Provide the (X, Y) coordinate of the cell's center where the given text is located.  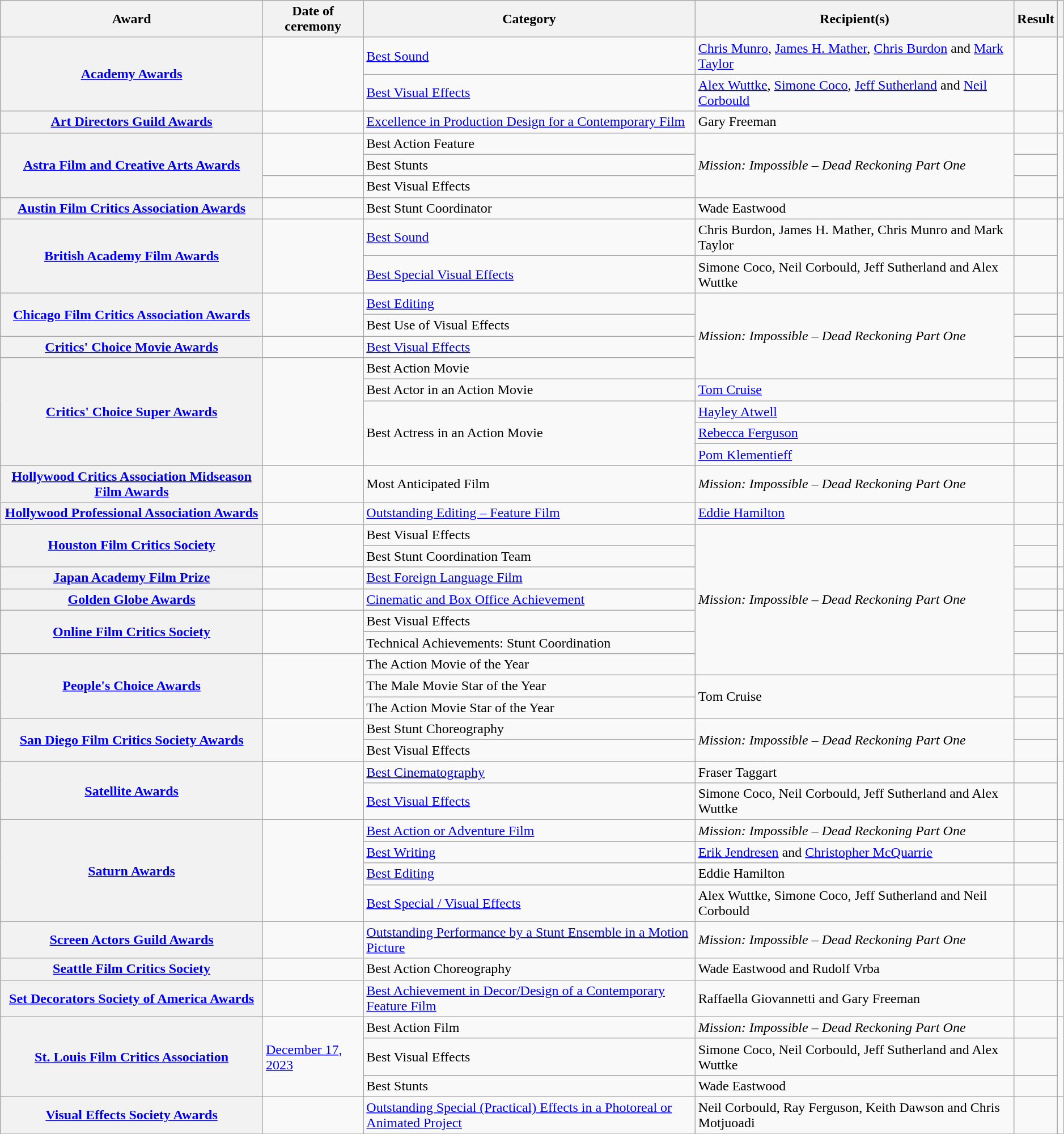
Best Stunt Coordination Team (529, 556)
Rebecca Ferguson (855, 433)
Gary Freeman (855, 122)
Online Film Critics Society (132, 632)
Critics' Choice Movie Awards (132, 346)
Erik Jendresen and Christopher McQuarrie (855, 852)
Critics' Choice Super Awards (132, 412)
Neil Corbould, Ray Ferguson, Keith Dawson and Chris Motjuoadi (855, 1115)
Recipient(s) (855, 19)
Best Stunt Choreography (529, 729)
Best Action or Adventure Film (529, 831)
St. Louis Film Critics Association (132, 1057)
Best Cinematography (529, 772)
Screen Actors Guild Awards (132, 940)
British Academy Film Awards (132, 256)
Outstanding Editing – Feature Film (529, 513)
Best Actress in an Action Movie (529, 433)
Hayley Atwell (855, 412)
Houston Film Critics Society (132, 545)
Set Decorators Society of America Awards (132, 998)
Outstanding Performance by a Stunt Ensemble in a Motion Picture (529, 940)
December 17, 2023 (313, 1057)
Austin Film Critics Association Awards (132, 208)
Date of ceremony (313, 19)
Best Action Movie (529, 369)
Best Action Feature (529, 143)
Japan Academy Film Prize (132, 578)
Best Foreign Language Film (529, 578)
Chris Burdon, James H. Mather, Chris Munro and Mark Taylor (855, 237)
Visual Effects Society Awards (132, 1115)
Golden Globe Awards (132, 599)
Excellence in Production Design for a Contemporary Film (529, 122)
Saturn Awards (132, 871)
Astra Film and Creative Arts Awards (132, 165)
Art Directors Guild Awards (132, 122)
Hollywood Professional Association Awards (132, 513)
Fraser Taggart (855, 772)
San Diego Film Critics Society Awards (132, 740)
Best Writing (529, 852)
Result (1036, 19)
People's Choice Awards (132, 686)
Academy Awards (132, 74)
Best Special Visual Effects (529, 274)
The Action Movie Star of the Year (529, 707)
Outstanding Special (Practical) Effects in a Photoreal or Animated Project (529, 1115)
Seattle Film Critics Society (132, 969)
Raffaella Giovannetti and Gary Freeman (855, 998)
The Action Movie of the Year (529, 664)
Chris Munro, James H. Mather, Chris Burdon and Mark Taylor (855, 56)
Best Use of Visual Effects (529, 325)
The Male Movie Star of the Year (529, 686)
Category (529, 19)
Satellite Awards (132, 790)
Award (132, 19)
Best Action Film (529, 1027)
Hollywood Critics Association Midseason Film Awards (132, 484)
Wade Eastwood and Rudolf Vrba (855, 969)
Best Achievement in Decor/Design of a Contemporary Feature Film (529, 998)
Best Actor in an Action Movie (529, 390)
Chicago Film Critics Association Awards (132, 314)
Most Anticipated Film (529, 484)
Best Stunt Coordinator (529, 208)
Technical Achievements: Stunt Coordination (529, 642)
Best Special / Visual Effects (529, 903)
Pom Klementieff (855, 455)
Best Action Choreography (529, 969)
Cinematic and Box Office Achievement (529, 599)
